Determine the [x, y] coordinate at the center of the cell enclosing the given text.  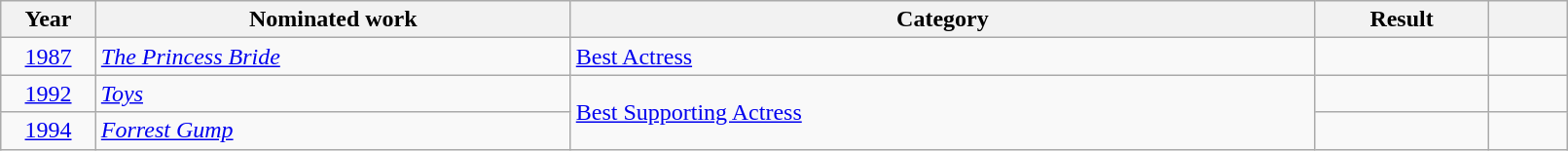
Nominated work [333, 19]
Best Supporting Actress [942, 112]
1992 [49, 94]
Forrest Gump [333, 131]
1994 [49, 131]
Best Actress [942, 57]
Result [1402, 19]
Toys [333, 94]
Year [49, 19]
The Princess Bride [333, 57]
1987 [49, 57]
Category [942, 19]
